Extract the [x, y] coordinate from the center of the cell holding the provided text.  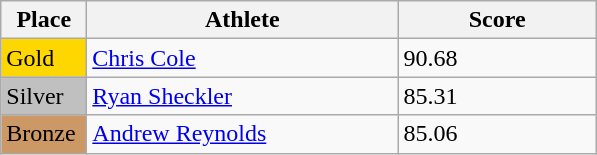
85.06 [498, 134]
Athlete [242, 20]
Andrew Reynolds [242, 134]
85.31 [498, 96]
Silver [44, 96]
Chris Cole [242, 58]
90.68 [498, 58]
Ryan Sheckler [242, 96]
Place [44, 20]
Gold [44, 58]
Bronze [44, 134]
Score [498, 20]
